Capture the cell that displays the provided text and extract its (x, y) central coordinate. 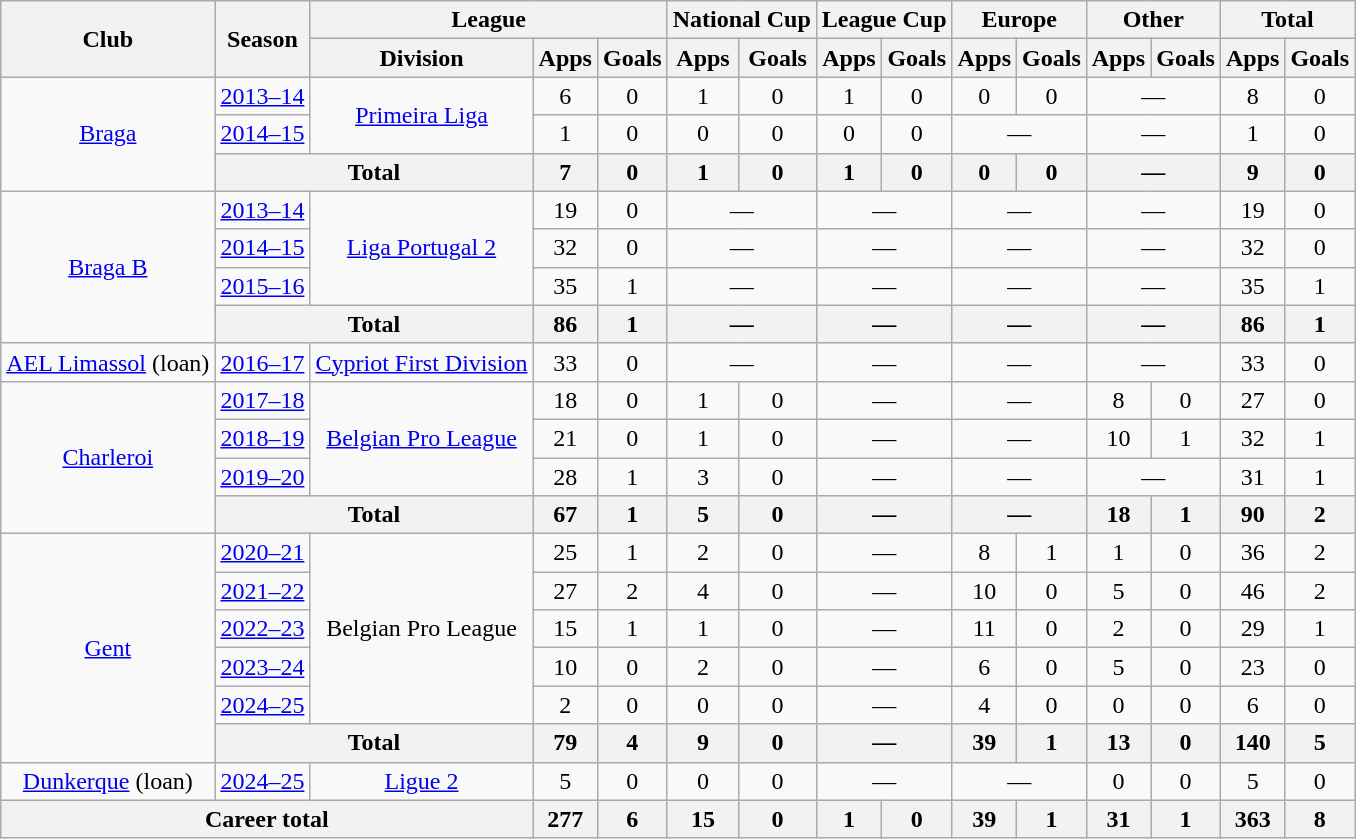
2018–19 (262, 438)
363 (1252, 819)
79 (565, 743)
Primeira Liga (422, 115)
National Cup (742, 20)
League (488, 20)
29 (1252, 629)
25 (565, 553)
Division (422, 58)
21 (565, 438)
2017–18 (262, 400)
Cypriot First Division (422, 362)
2019–20 (262, 477)
Liga Portugal 2 (422, 248)
2020–21 (262, 553)
67 (565, 515)
Braga B (108, 267)
7 (565, 172)
277 (565, 819)
90 (1252, 515)
League Cup (884, 20)
2022–23 (262, 629)
Dunkerque (loan) (108, 781)
13 (1118, 743)
Season (262, 39)
36 (1252, 553)
Gent (108, 648)
Other (1153, 20)
Club (108, 39)
140 (1252, 743)
3 (703, 477)
Europe (1019, 20)
11 (984, 629)
AEL Limassol (loan) (108, 362)
28 (565, 477)
Charleroi (108, 457)
2023–24 (262, 667)
2021–22 (262, 591)
2016–17 (262, 362)
46 (1252, 591)
Ligue 2 (422, 781)
2015–16 (262, 286)
Career total (267, 819)
Braga (108, 134)
23 (1252, 667)
